For the text-containing cell, return its midpoint in [X, Y] coordinate format. 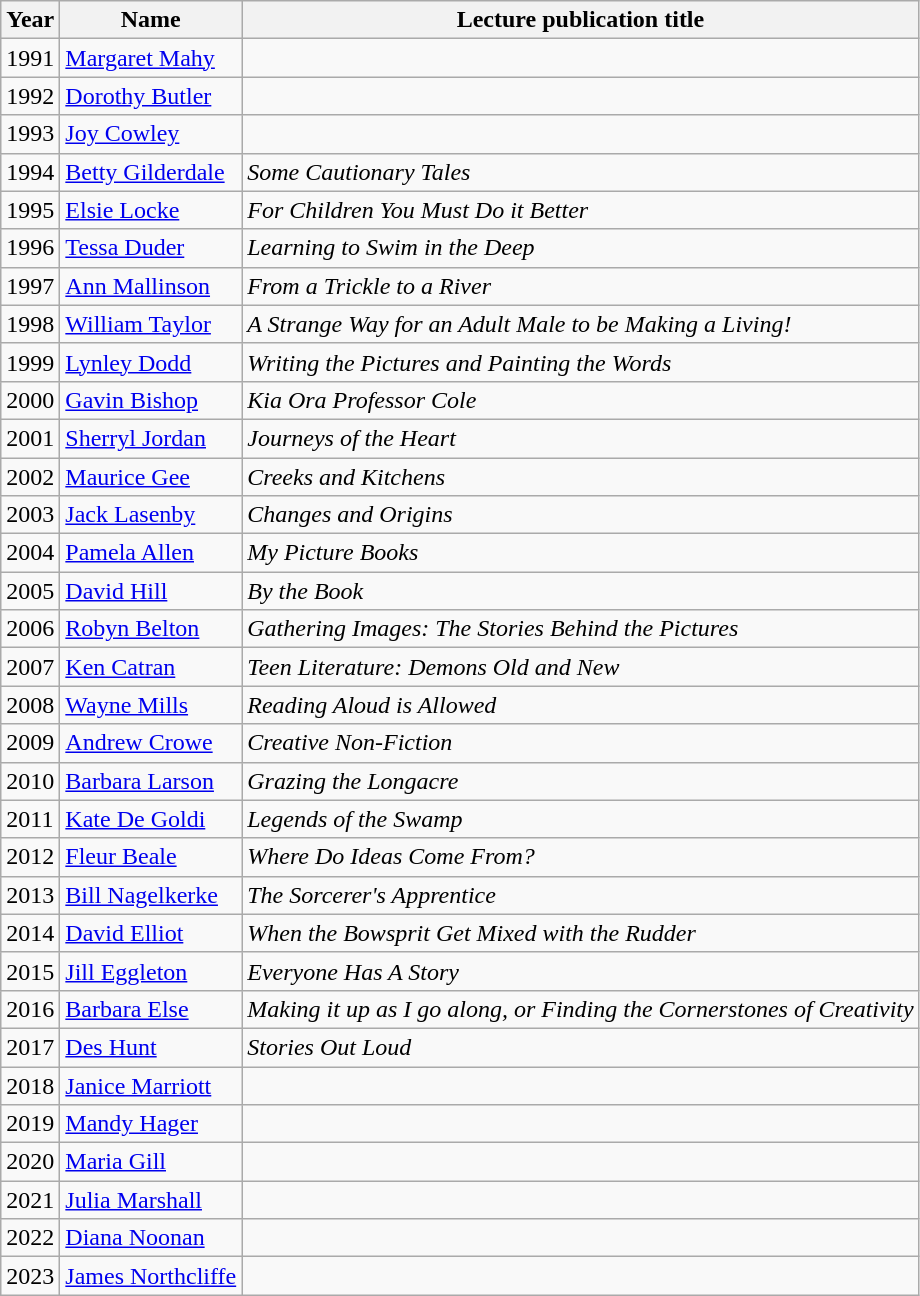
1994 [30, 172]
2010 [30, 781]
Grazing the Longacre [580, 781]
Gavin Bishop [151, 400]
1997 [30, 286]
2018 [30, 1085]
Barbara Larson [151, 781]
2012 [30, 857]
Kia Ora Professor Cole [580, 400]
Name [151, 20]
2006 [30, 629]
Kate De Goldi [151, 819]
For Children You Must Do it Better [580, 210]
Maurice Gee [151, 477]
2005 [30, 591]
2019 [30, 1124]
Everyone Has A Story [580, 971]
Fleur Beale [151, 857]
Pamela Allen [151, 553]
Diana Noonan [151, 1238]
Joy Cowley [151, 134]
Tessa Duder [151, 248]
When the Bowsprit Get Mixed with the Rudder [580, 933]
Betty Gilderdale [151, 172]
My Picture Books [580, 553]
2007 [30, 667]
Year [30, 20]
2017 [30, 1047]
David Elliot [151, 933]
1998 [30, 324]
1992 [30, 96]
By the Book [580, 591]
2023 [30, 1276]
Janice Marriott [151, 1085]
Lecture publication title [580, 20]
2009 [30, 743]
2021 [30, 1200]
Andrew Crowe [151, 743]
1993 [30, 134]
2008 [30, 705]
1991 [30, 58]
William Taylor [151, 324]
2003 [30, 515]
Journeys of the Heart [580, 438]
2002 [30, 477]
Robyn Belton [151, 629]
Margaret Mahy [151, 58]
2022 [30, 1238]
2020 [30, 1162]
2011 [30, 819]
Lynley Dodd [151, 362]
2014 [30, 933]
Des Hunt [151, 1047]
A Strange Way for an Adult Male to be Making a Living! [580, 324]
Creeks and Kitchens [580, 477]
2001 [30, 438]
Creative Non-Fiction [580, 743]
Making it up as I go along, or Finding the Cornerstones of Creativity [580, 1009]
Mandy Hager [151, 1124]
Elsie Locke [151, 210]
David Hill [151, 591]
Where Do Ideas Come From? [580, 857]
Changes and Origins [580, 515]
Bill Nagelkerke [151, 895]
Ken Catran [151, 667]
Julia Marshall [151, 1200]
Some Cautionary Tales [580, 172]
Jack Lasenby [151, 515]
Ann Mallinson [151, 286]
James Northcliffe [151, 1276]
Learning to Swim in the Deep [580, 248]
Sherryl Jordan [151, 438]
Teen Literature: Demons Old and New [580, 667]
The Sorcerer's Apprentice [580, 895]
2013 [30, 895]
Gathering Images: The Stories Behind the Pictures [580, 629]
2016 [30, 1009]
1999 [30, 362]
Stories Out Loud [580, 1047]
1996 [30, 248]
2015 [30, 971]
Writing the Pictures and Painting the Words [580, 362]
Jill Eggleton [151, 971]
From a Trickle to a River [580, 286]
2004 [30, 553]
1995 [30, 210]
Maria Gill [151, 1162]
2000 [30, 400]
Legends of the Swamp [580, 819]
Wayne Mills [151, 705]
Reading Aloud is Allowed [580, 705]
Dorothy Butler [151, 96]
Barbara Else [151, 1009]
